Return the [x, y] coordinate for the center point of the cell that contains the specified text.  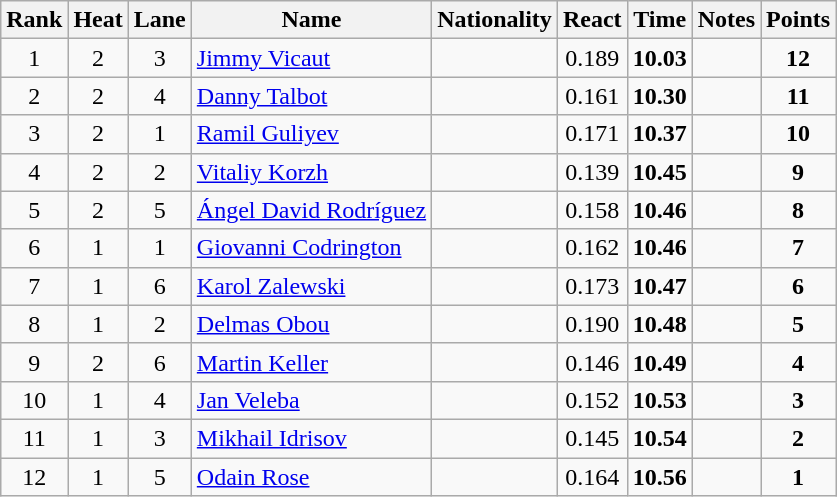
0.164 [592, 477]
Heat [98, 20]
0.161 [592, 96]
10.54 [660, 438]
Lane [160, 20]
Odain Rose [311, 477]
Jan Veleba [311, 400]
Danny Talbot [311, 96]
0.158 [592, 210]
0.189 [592, 58]
0.171 [592, 134]
0.190 [592, 324]
Giovanni Codrington [311, 248]
0.146 [592, 362]
10.45 [660, 172]
0.139 [592, 172]
10.49 [660, 362]
Ramil Guliyev [311, 134]
Vitaliy Korzh [311, 172]
Mikhail Idrisov [311, 438]
Points [798, 20]
Karol Zalewski [311, 286]
Nationality [495, 20]
10.53 [660, 400]
0.162 [592, 248]
Jimmy Vicaut [311, 58]
Ángel David Rodríguez [311, 210]
0.145 [592, 438]
Delmas Obou [311, 324]
10.48 [660, 324]
10.37 [660, 134]
Name [311, 20]
0.173 [592, 286]
Notes [726, 20]
10.47 [660, 286]
0.152 [592, 400]
Martin Keller [311, 362]
Rank [34, 20]
10.30 [660, 96]
Time [660, 20]
React [592, 20]
10.56 [660, 477]
10.03 [660, 58]
